Identify which cell holds the provided text, then report its [X, Y] central coordinate. 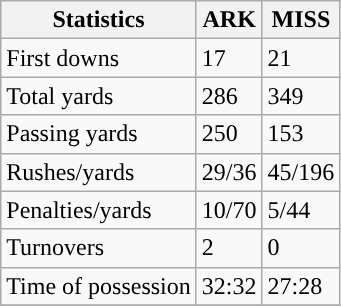
Passing yards [99, 134]
29/36 [229, 172]
2 [229, 248]
ARK [229, 20]
Turnovers [99, 248]
5/44 [301, 210]
153 [301, 134]
250 [229, 134]
32:32 [229, 286]
Total yards [99, 96]
Statistics [99, 20]
349 [301, 96]
286 [229, 96]
Rushes/yards [99, 172]
10/70 [229, 210]
MISS [301, 20]
Time of possession [99, 286]
Penalties/yards [99, 210]
21 [301, 58]
45/196 [301, 172]
0 [301, 248]
17 [229, 58]
First downs [99, 58]
27:28 [301, 286]
